From the cell containing the given text, extract its center point as (x, y) coordinate. 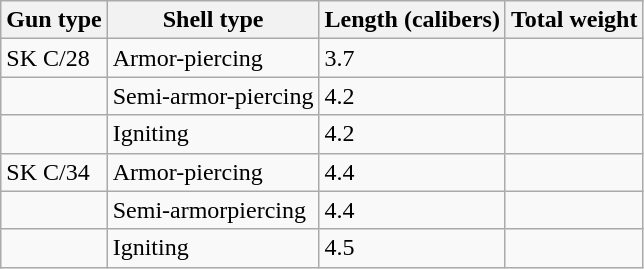
3.7 (412, 58)
SK C/34 (54, 172)
Length (calibers) (412, 20)
Gun type (54, 20)
Total weight (574, 20)
Shell type (213, 20)
Semi-armor-piercing (213, 96)
4.5 (412, 248)
SK C/28 (54, 58)
Semi-armorpiercing (213, 210)
